From the cell containing the given text, extract its center point as [x, y] coordinate. 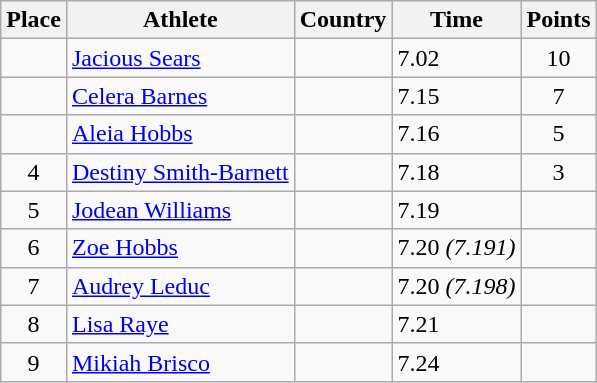
Place [34, 20]
Country [343, 20]
4 [34, 172]
7.15 [456, 96]
6 [34, 248]
10 [558, 58]
3 [558, 172]
7.24 [456, 362]
Celera Barnes [180, 96]
Mikiah Brisco [180, 362]
7.20 (7.198) [456, 286]
8 [34, 324]
Aleia Hobbs [180, 134]
Athlete [180, 20]
Destiny Smith-Barnett [180, 172]
7.16 [456, 134]
7.21 [456, 324]
Time [456, 20]
7.20 (7.191) [456, 248]
Lisa Raye [180, 324]
7.02 [456, 58]
Jodean Williams [180, 210]
7.19 [456, 210]
Zoe Hobbs [180, 248]
7.18 [456, 172]
9 [34, 362]
Points [558, 20]
Audrey Leduc [180, 286]
Jacious Sears [180, 58]
